Capture the cell that displays the provided text and extract its [x, y] central coordinate. 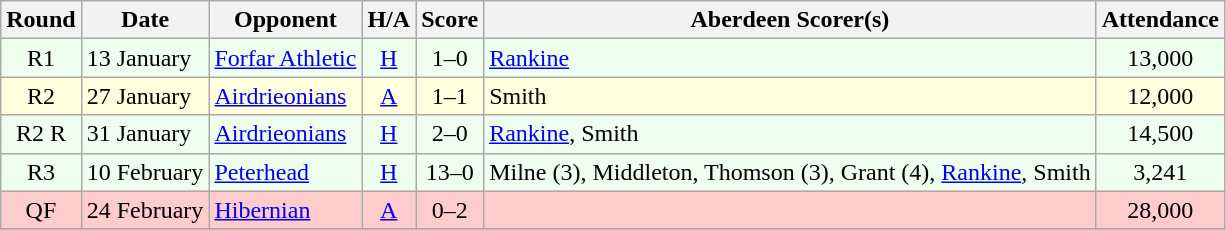
2–0 [450, 134]
Score [450, 20]
13 January [145, 58]
12,000 [1160, 96]
R3 [41, 172]
10 February [145, 172]
24 February [145, 210]
31 January [145, 134]
R2 R [41, 134]
QF [41, 210]
Rankine, Smith [790, 134]
Forfar Athletic [286, 58]
R2 [41, 96]
Date [145, 20]
1–1 [450, 96]
14,500 [1160, 134]
3,241 [1160, 172]
27 January [145, 96]
Attendance [1160, 20]
1–0 [450, 58]
0–2 [450, 210]
H/A [389, 20]
28,000 [1160, 210]
R1 [41, 58]
Round [41, 20]
13–0 [450, 172]
Opponent [286, 20]
Smith [790, 96]
Peterhead [286, 172]
Hibernian [286, 210]
Aberdeen Scorer(s) [790, 20]
13,000 [1160, 58]
Milne (3), Middleton, Thomson (3), Grant (4), Rankine, Smith [790, 172]
Rankine [790, 58]
